Identify which cell holds the provided text, then report its (x, y) central coordinate. 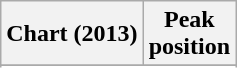
Chart (2013) (72, 34)
Peakposition (189, 34)
